Detect which cell encompasses the target text, then output its [x, y] center coordinate. 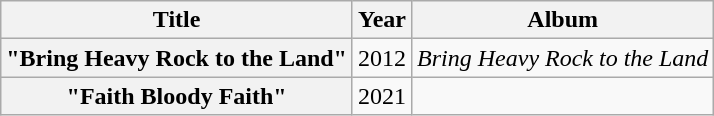
2012 [382, 58]
2021 [382, 96]
Title [177, 20]
"Bring Heavy Rock to the Land" [177, 58]
Album [563, 20]
Year [382, 20]
"Faith Bloody Faith" [177, 96]
Bring Heavy Rock to the Land [563, 58]
